Determine the (X, Y) coordinate at the center of the cell enclosing the given text.  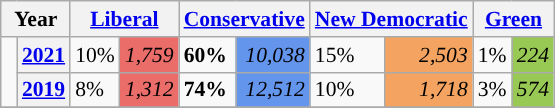
15% (348, 55)
2021 (44, 55)
12,512 (273, 90)
2019 (44, 90)
1,718 (428, 90)
574 (534, 90)
1,312 (150, 90)
1,759 (150, 55)
Liberal (124, 19)
10,038 (273, 55)
Conservative (244, 19)
74% (208, 90)
1% (492, 55)
224 (534, 55)
60% (208, 55)
New Democratic (392, 19)
Year (36, 19)
3% (492, 90)
Green (514, 19)
2,503 (428, 55)
8% (95, 90)
